Return [x, y] of the center of cell containing provided text 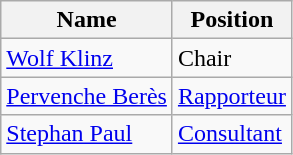
Rapporteur [232, 96]
Consultant [232, 134]
Stephan Paul [87, 134]
Chair [232, 58]
Position [232, 20]
Name [87, 20]
Wolf Klinz [87, 58]
Pervenche Berès [87, 96]
